Locate the cell with the specified text and output its (x, y) center coordinate. 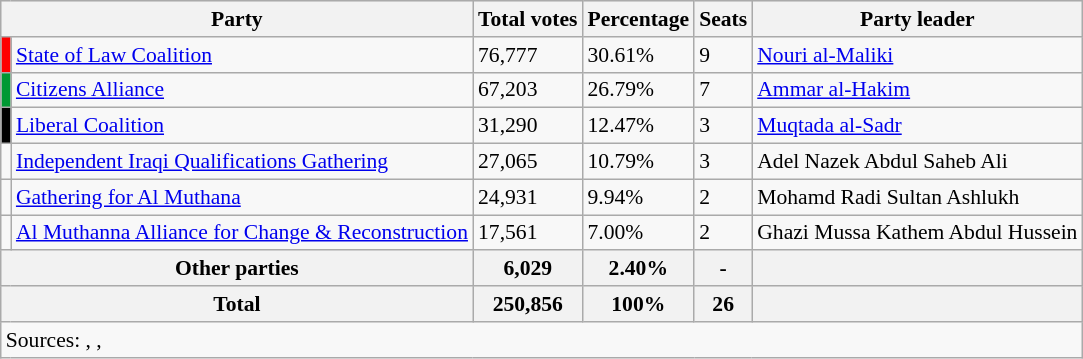
Party (237, 19)
Adel Nazek Abdul Saheb Ali (917, 162)
31,290 (528, 126)
Party leader (917, 19)
17,561 (528, 233)
Other parties (237, 269)
State of Law Coalition (242, 55)
9 (723, 55)
Independent Iraqi Qualifications Gathering (242, 162)
Total (237, 304)
67,203 (528, 90)
7.00% (638, 233)
- (723, 269)
Ammar al-Hakim (917, 90)
7 (723, 90)
24,931 (528, 197)
Gathering for Al Muthana (242, 197)
Nouri al-Maliki (917, 55)
Sources: , , (542, 340)
Total votes (528, 19)
6,029 (528, 269)
Muqtada al-Sadr (917, 126)
Al Muthanna Alliance for Change & Reconstruction (242, 233)
9.94% (638, 197)
27,065 (528, 162)
26.79% (638, 90)
Citizens Alliance (242, 90)
26 (723, 304)
10.79% (638, 162)
30.61% (638, 55)
100% (638, 304)
Mohamd Radi Sultan Ashlukh (917, 197)
76,777 (528, 55)
Seats (723, 19)
2.40% (638, 269)
250,856 (528, 304)
12.47% (638, 126)
Ghazi Mussa Kathem Abdul Hussein (917, 233)
Percentage (638, 19)
Liberal Coalition (242, 126)
